Find where the given text appears and provide that cell's center as (X, Y) coordinate. 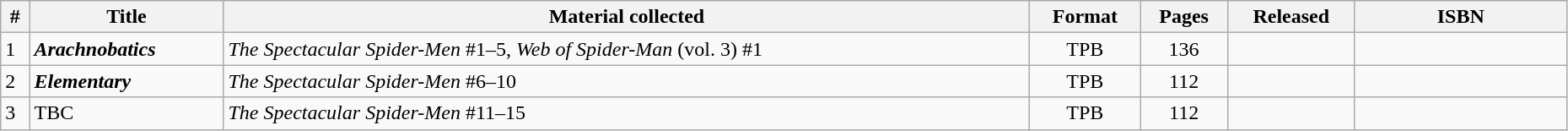
TBC (127, 113)
2 (15, 81)
1 (15, 49)
3 (15, 113)
Elementary (127, 81)
Pages (1184, 17)
ISBN (1461, 17)
Title (127, 17)
136 (1184, 49)
# (15, 17)
Material collected (627, 17)
Format (1085, 17)
Arachnobatics (127, 49)
The Spectacular Spider-Men #6–10 (627, 81)
Released (1291, 17)
The Spectacular Spider-Men #11–15 (627, 113)
The Spectacular Spider-Men #1–5, Web of Spider-Man (vol. 3) #1 (627, 49)
